Detect which cell encompasses the target text, then output its (x, y) center coordinate. 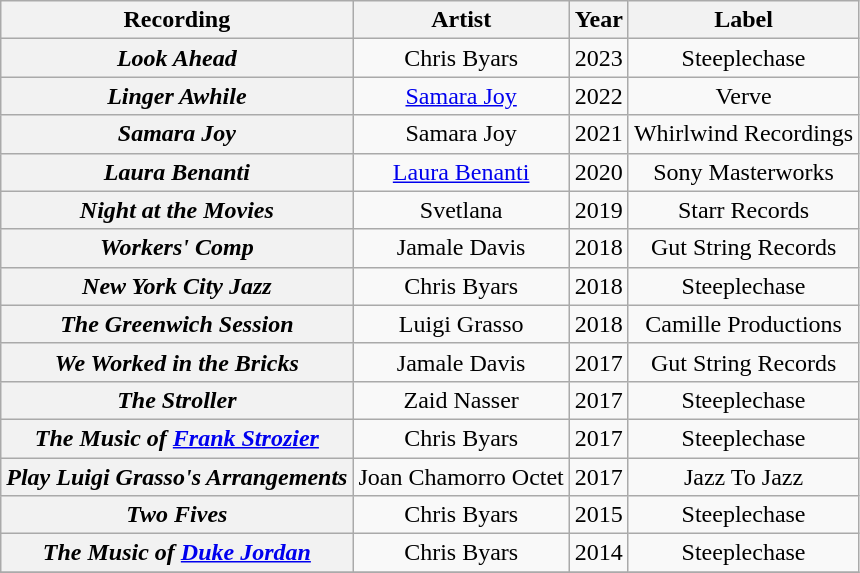
Whirlwind Recordings (743, 134)
Linger Awhile (177, 96)
2022 (598, 96)
Verve (743, 96)
Luigi Grasso (461, 324)
2015 (598, 515)
Look Ahead (177, 58)
The Greenwich Session (177, 324)
2019 (598, 210)
Artist (461, 20)
Svetlana (461, 210)
Two Fives (177, 515)
The Music of Duke Jordan (177, 553)
The Stroller (177, 400)
Sony Masterworks (743, 172)
We Worked in the Bricks (177, 362)
Workers' Comp (177, 248)
Joan Chamorro Octet (461, 477)
2021 (598, 134)
2023 (598, 58)
Recording (177, 20)
2020 (598, 172)
Camille Productions (743, 324)
The Music of Frank Strozier (177, 438)
Zaid Nasser (461, 400)
Night at the Movies (177, 210)
Year (598, 20)
Starr Records (743, 210)
2014 (598, 553)
Play Luigi Grasso's Arrangements (177, 477)
Jazz To Jazz (743, 477)
Label (743, 20)
New York City Jazz (177, 286)
